Locate the cell with the specified text and output its (X, Y) center coordinate. 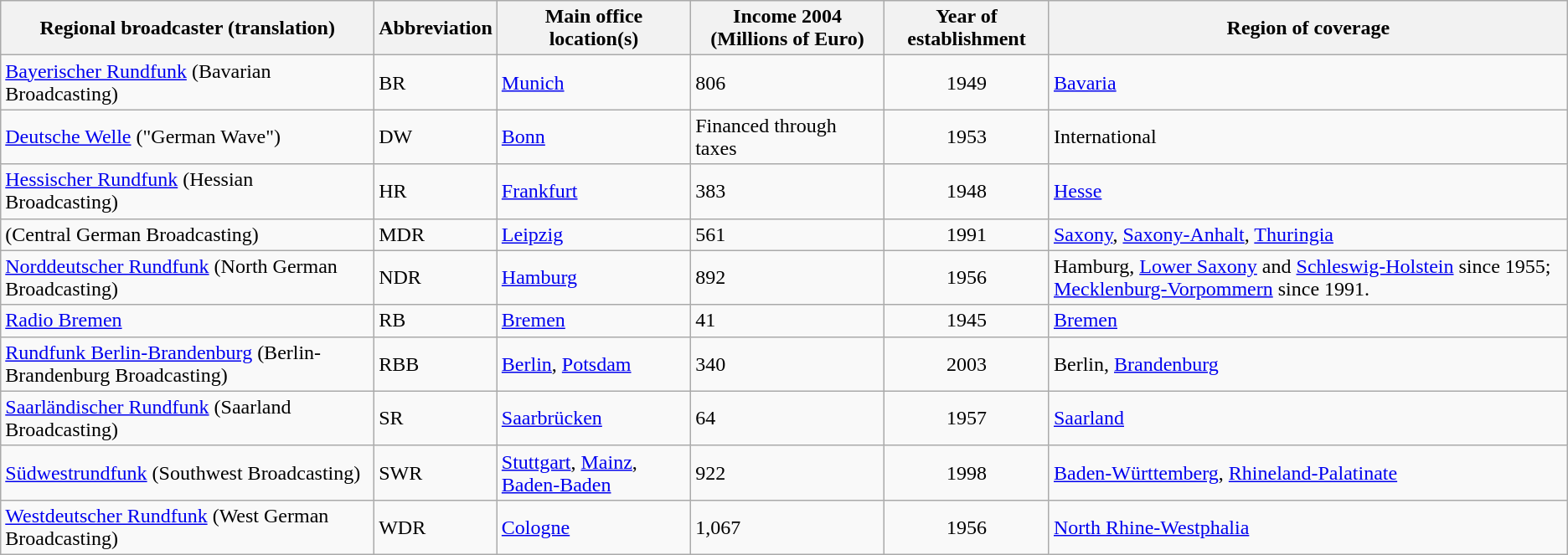
Income 2004 (Millions of Euro) (787, 28)
Radio Bremen (188, 321)
Main office location(s) (593, 28)
892 (787, 278)
NDR (436, 278)
340 (787, 363)
Berlin, Potsdam (593, 363)
Cologne (593, 527)
Saarland (1308, 419)
BR (436, 82)
Year of establishment (967, 28)
RB (436, 321)
North Rhine-Westphalia (1308, 527)
64 (787, 419)
(Central German Broadcasting) (188, 234)
1957 (967, 419)
WDR (436, 527)
561 (787, 234)
Hamburg, Lower Saxony and Schleswig-Holstein since 1955; Mecklenburg-Vorpommern since 1991. (1308, 278)
SR (436, 419)
Hesse (1308, 191)
RBB (436, 363)
Saxony, Saxony-Anhalt, Thuringia (1308, 234)
Munich (593, 82)
922 (787, 472)
Baden-Württemberg, Rhineland-Palatinate (1308, 472)
Regional broadcaster (translation) (188, 28)
SWR (436, 472)
Frankfurt (593, 191)
1953 (967, 137)
383 (787, 191)
Rundfunk Berlin-Brandenburg (Berlin-Brandenburg Broadcasting) (188, 363)
Südwestrundfunk (Southwest Broadcasting) (188, 472)
Abbreviation (436, 28)
Norddeutscher Rundfunk (North German Broadcasting) (188, 278)
Region of coverage (1308, 28)
Stuttgart, Mainz, Baden-Baden (593, 472)
DW (436, 137)
Saarbrücken (593, 419)
Deutsche Welle ("German Wave") (188, 137)
1,067 (787, 527)
Saarländischer Rundfunk (Saarland Broadcasting) (188, 419)
Financed through taxes (787, 137)
806 (787, 82)
MDR (436, 234)
1998 (967, 472)
1949 (967, 82)
Hamburg (593, 278)
Westdeutscher Rundfunk (West German Broadcasting) (188, 527)
HR (436, 191)
Leipzig (593, 234)
1945 (967, 321)
Berlin, Brandenburg (1308, 363)
Bonn (593, 137)
41 (787, 321)
2003 (967, 363)
Hessischer Rundfunk (Hessian Broadcasting) (188, 191)
International (1308, 137)
1991 (967, 234)
Bayerischer Rundfunk (Bavarian Broadcasting) (188, 82)
Bavaria (1308, 82)
1948 (967, 191)
